From the cell containing the given text, extract its center point as (x, y) coordinate. 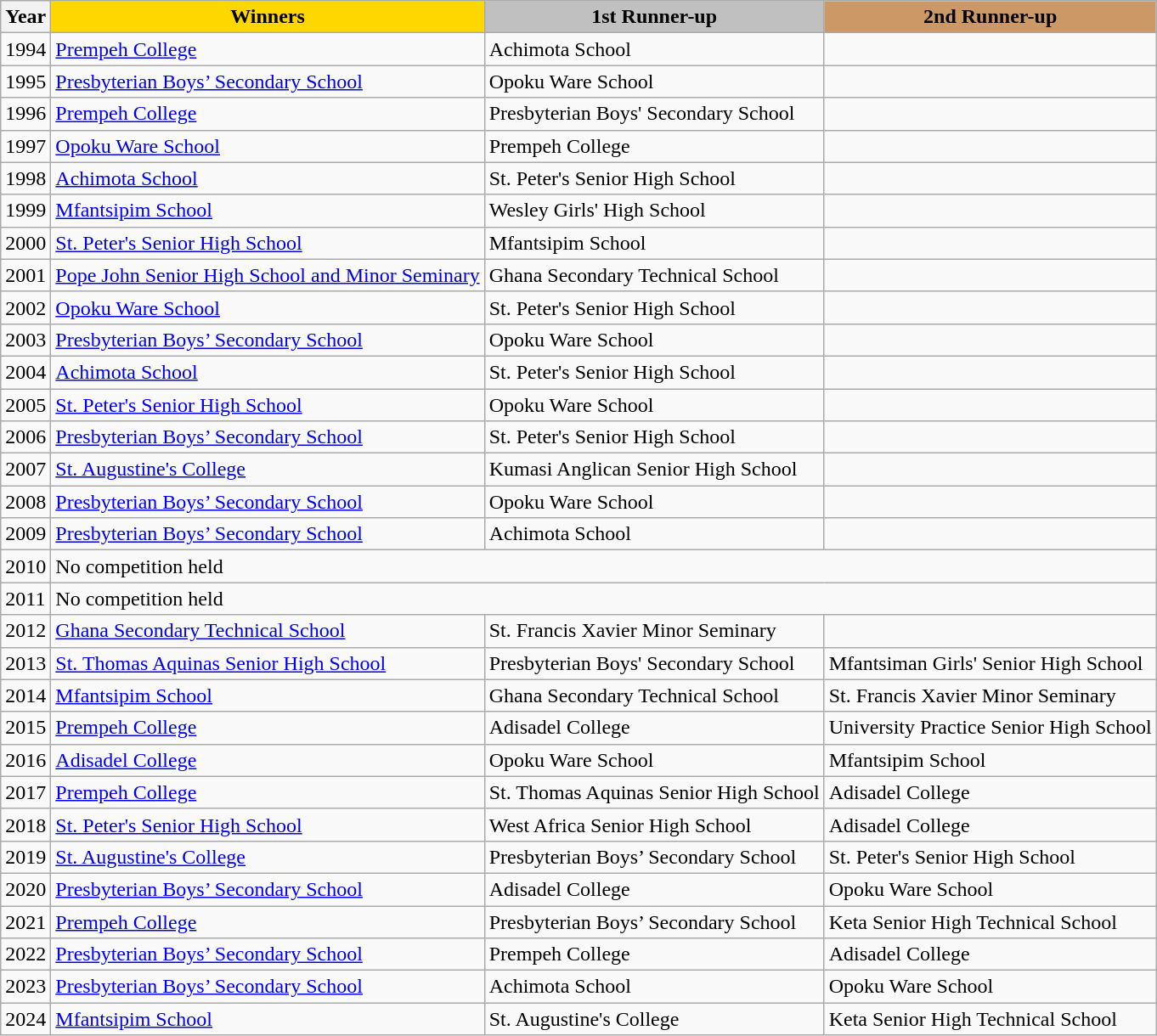
1999 (25, 211)
2012 (25, 631)
2009 (25, 534)
2004 (25, 372)
2001 (25, 275)
2008 (25, 502)
2013 (25, 663)
2023 (25, 987)
2019 (25, 857)
Kumasi Anglican Senior High School (654, 470)
1996 (25, 114)
1998 (25, 178)
2011 (25, 599)
2024 (25, 1019)
University Practice Senior High School (991, 728)
1997 (25, 146)
2020 (25, 889)
2002 (25, 307)
2021 (25, 921)
2022 (25, 954)
Year (25, 17)
2015 (25, 728)
2017 (25, 792)
1995 (25, 82)
2016 (25, 760)
1994 (25, 49)
2010 (25, 566)
2nd Runner-up (991, 17)
Pope John Senior High School and Minor Seminary (268, 275)
2000 (25, 243)
Winners (268, 17)
Wesley Girls' High School (654, 211)
2018 (25, 825)
Mfantsiman Girls' Senior High School (991, 663)
2007 (25, 470)
2003 (25, 340)
2006 (25, 437)
1st Runner-up (654, 17)
2014 (25, 695)
West Africa Senior High School (654, 825)
2005 (25, 405)
